Return [x, y] of the center of cell containing provided text 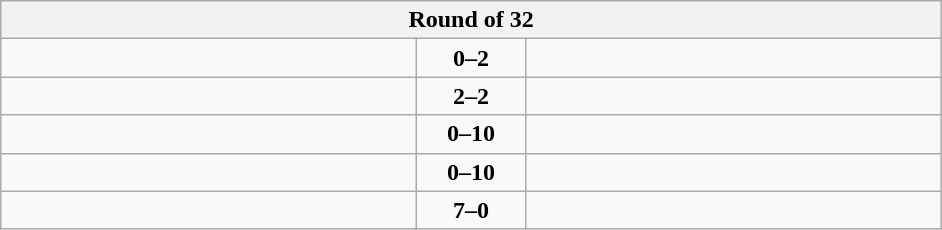
Round of 32 [472, 20]
0–2 [472, 58]
7–0 [472, 210]
2–2 [472, 96]
